Find where the given text appears and provide that cell's center as (X, Y) coordinate. 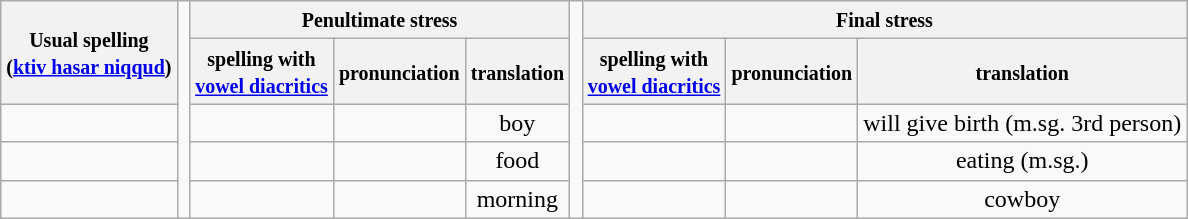
food (517, 161)
morning (517, 199)
boy (517, 123)
cowboy (1022, 199)
Final stress (884, 20)
Usual spelling(ktiv hasar niqqud) (89, 52)
Penultimate stress (380, 20)
will give birth (m.sg. 3rd person) (1022, 123)
eating (m.sg.) (1022, 161)
